Locate the cell with the specified text and output its [X, Y] center coordinate. 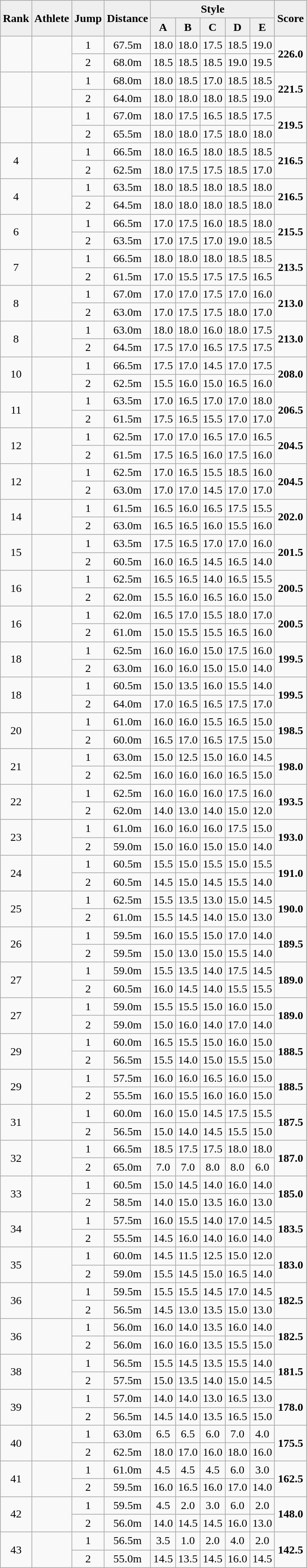
142.5 [291, 1550]
15 [16, 553]
25 [16, 909]
Jump [88, 18]
10 [16, 374]
24 [16, 873]
33 [16, 1194]
14 [16, 517]
226.0 [291, 54]
3.5 [163, 1541]
202.0 [291, 517]
42 [16, 1514]
Style [212, 9]
43 [16, 1550]
A [163, 27]
183.0 [291, 1265]
31 [16, 1123]
181.5 [291, 1372]
E [263, 27]
11 [16, 410]
65.5m [127, 134]
22 [16, 802]
58.5m [127, 1203]
21 [16, 766]
40 [16, 1443]
38 [16, 1372]
57.0m [127, 1399]
7 [16, 268]
201.5 [291, 553]
193.0 [291, 838]
D [237, 27]
187.0 [291, 1158]
26 [16, 944]
190.0 [291, 909]
6 [16, 232]
23 [16, 838]
198.5 [291, 730]
221.5 [291, 89]
187.5 [291, 1123]
Score [291, 18]
191.0 [291, 873]
1.0 [188, 1541]
206.5 [291, 410]
183.5 [291, 1229]
11.5 [188, 1256]
213.5 [291, 268]
175.5 [291, 1443]
208.0 [291, 374]
34 [16, 1229]
Athlete [52, 18]
32 [16, 1158]
65.0m [127, 1167]
148.0 [291, 1514]
20 [16, 730]
67.5m [127, 45]
162.5 [291, 1479]
Rank [16, 18]
185.0 [291, 1194]
C [212, 27]
35 [16, 1265]
198.0 [291, 766]
215.5 [291, 232]
178.0 [291, 1408]
41 [16, 1479]
193.5 [291, 802]
189.5 [291, 944]
B [188, 27]
55.0m [127, 1559]
19.5 [263, 63]
219.5 [291, 125]
Distance [127, 18]
39 [16, 1408]
